Scan for the cell matching the given text and deliver its (x, y) coordinate at center. 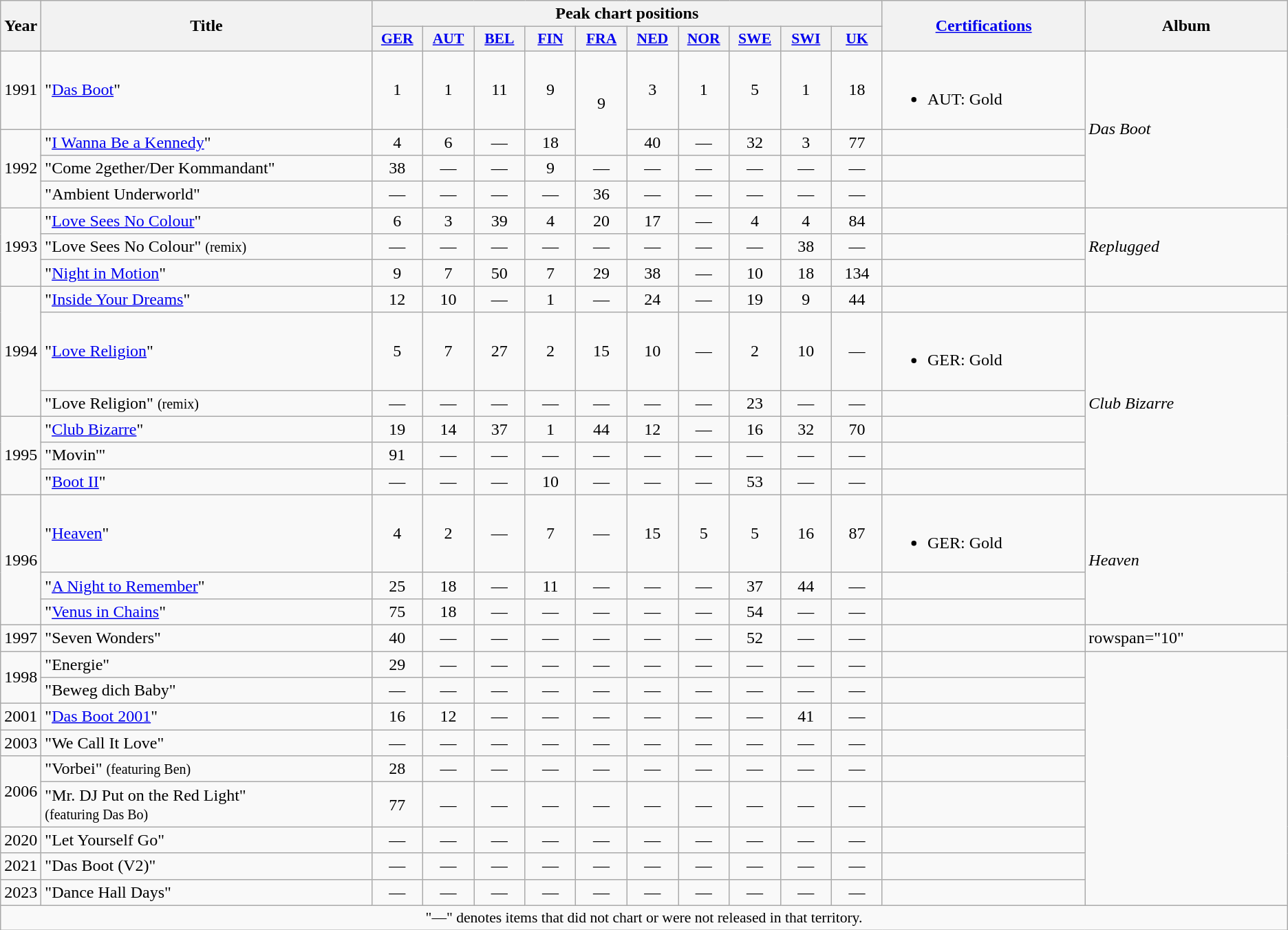
"Ambient Underworld" (206, 195)
1998 (21, 677)
20 (601, 221)
14 (448, 429)
70 (857, 429)
SWI (806, 39)
Das Boot (1186, 129)
AUT: Gold (983, 89)
GER (397, 39)
Title (206, 26)
25 (397, 585)
Certifications (983, 26)
1995 (21, 455)
"Das Boot 2001" (206, 717)
2003 (21, 743)
"Club Bizarre" (206, 429)
"Love Religion" (remix) (206, 403)
"Das Boot (V2)" (206, 866)
NED (652, 39)
1996 (21, 560)
Peak chart positions (627, 14)
54 (755, 612)
"Movin'" (206, 455)
1997 (21, 638)
"Vorbei" (featuring Ben) (206, 769)
"Love Sees No Colour" (remix) (206, 247)
"Venus in Chains" (206, 612)
UK (857, 39)
75 (397, 612)
Year (21, 26)
17 (652, 221)
87 (857, 534)
27 (500, 351)
41 (806, 717)
53 (755, 482)
28 (397, 769)
"We Call It Love" (206, 743)
"Mr. DJ Put on the Red Light" (featuring Das Bo) (206, 805)
23 (755, 403)
"Night in Motion" (206, 273)
"Das Boot" (206, 89)
rowspan="10" (1186, 638)
"Inside Your Dreams" (206, 299)
"—" denotes items that did not chart or were not released in that territory. (644, 918)
Album (1186, 26)
1992 (21, 169)
2001 (21, 717)
91 (397, 455)
Heaven (1186, 560)
NOR (704, 39)
"A Night to Remember" (206, 585)
"Love Sees No Colour" (206, 221)
"Dance Hall Days" (206, 892)
39 (500, 221)
24 (652, 299)
Replugged (1186, 247)
1993 (21, 247)
84 (857, 221)
1991 (21, 89)
52 (755, 638)
50 (500, 273)
"Energie" (206, 664)
"Seven Wonders" (206, 638)
Club Bizarre (1186, 403)
2006 (21, 791)
2020 (21, 840)
"Beweg dich Baby" (206, 691)
AUT (448, 39)
2021 (21, 866)
"Come 2gether/Der Kommandant" (206, 169)
"Boot II" (206, 482)
SWE (755, 39)
"Love Religion" (206, 351)
"I Wanna Be a Kennedy" (206, 142)
BEL (500, 39)
134 (857, 273)
FRA (601, 39)
36 (601, 195)
"Heaven" (206, 534)
2023 (21, 892)
FIN (550, 39)
"Let Yourself Go" (206, 840)
1994 (21, 351)
